Find where the given text appears and provide that cell's center as [X, Y] coordinate. 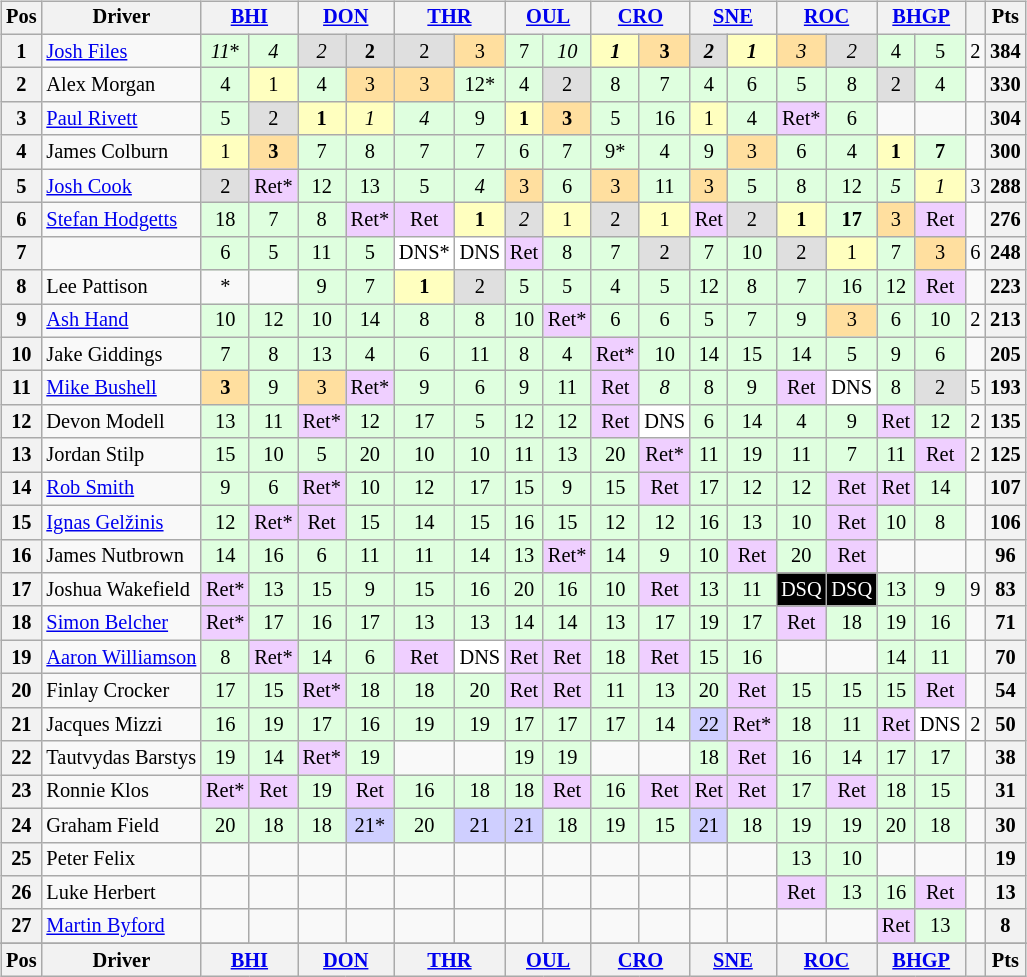
21* [370, 825]
300 [1005, 152]
Mike Bushell [121, 388]
Tautvydas Barstys [121, 758]
107 [1005, 489]
DNS* [424, 253]
11* [225, 51]
Martin Byford [121, 926]
27 [21, 926]
Josh Cook [121, 186]
Jacques Mizzi [121, 724]
Josh Files [121, 51]
Alex Morgan [121, 85]
Jordan Stilp [121, 455]
Simon Belcher [121, 623]
Peter Felix [121, 859]
223 [1005, 287]
205 [1005, 354]
135 [1005, 422]
* [225, 287]
Rob Smith [121, 489]
Ash Hand [121, 321]
Finlay Crocker [121, 691]
288 [1005, 186]
Joshua Wakefield [121, 590]
384 [1005, 51]
70 [1005, 657]
Lee Pattison [121, 287]
23 [21, 792]
213 [1005, 321]
Stefan Hodgetts [121, 220]
Aaron Williamson [121, 657]
Ignas Gelžinis [121, 522]
Luke Herbert [121, 893]
193 [1005, 388]
106 [1005, 522]
9* [615, 152]
125 [1005, 455]
Devon Modell [121, 422]
54 [1005, 691]
50 [1005, 724]
71 [1005, 623]
38 [1005, 758]
James Nutbrown [121, 556]
Jake Giddings [121, 354]
25 [21, 859]
96 [1005, 556]
James Colburn [121, 152]
304 [1005, 119]
Paul Rivett [121, 119]
Graham Field [121, 825]
Ronnie Klos [121, 792]
83 [1005, 590]
330 [1005, 85]
12* [480, 85]
30 [1005, 825]
276 [1005, 220]
26 [21, 893]
248 [1005, 253]
31 [1005, 792]
24 [21, 825]
